From the cell containing the given text, extract its center point as [x, y] coordinate. 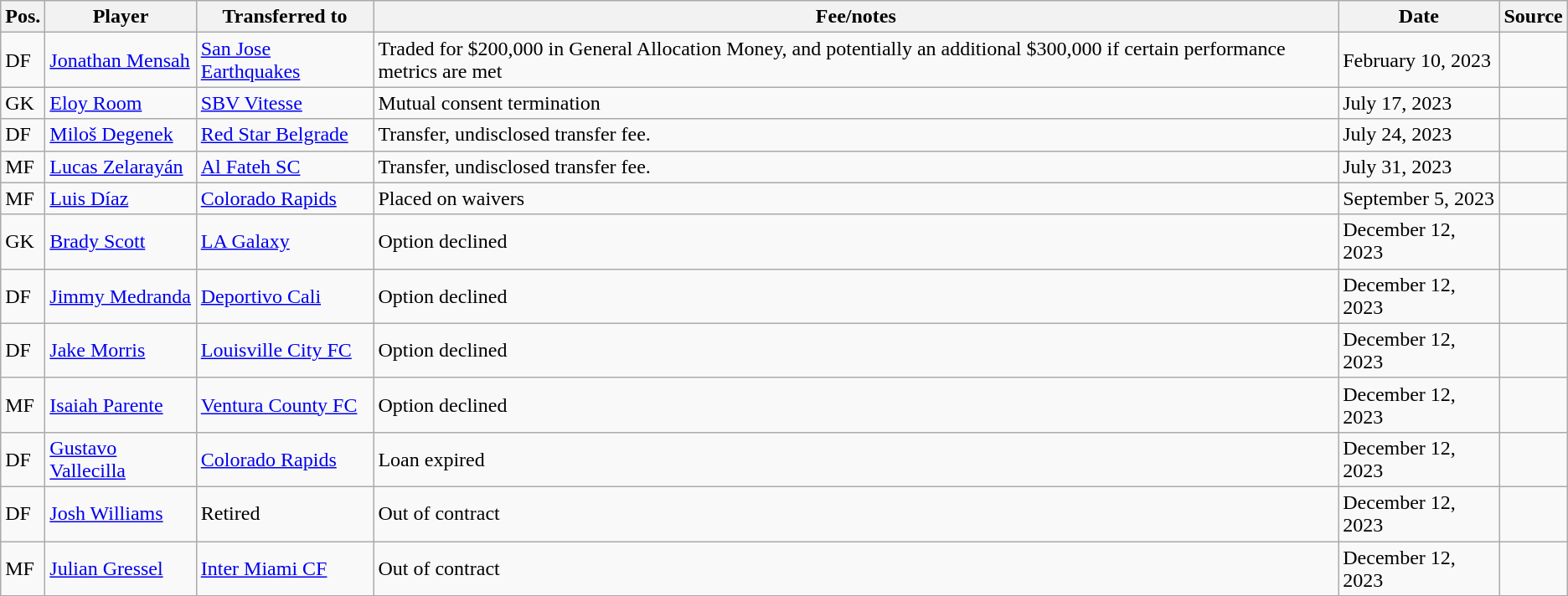
Louisville City FC [285, 350]
Jake Morris [121, 350]
Jimmy Medranda [121, 296]
Lucas Zelarayán [121, 167]
Player [121, 17]
Retired [285, 514]
LA Galaxy [285, 241]
Jonathan Mensah [121, 60]
September 5, 2023 [1419, 198]
Source [1533, 17]
San Jose Earthquakes [285, 60]
July 31, 2023 [1419, 167]
Red Star Belgrade [285, 135]
Pos. [23, 17]
Gustavo Vallecilla [121, 459]
Transferred to [285, 17]
Luis Díaz [121, 198]
February 10, 2023 [1419, 60]
Eloy Room [121, 103]
Josh Williams [121, 514]
Ventura County FC [285, 405]
Deportivo Cali [285, 296]
Placed on waivers [856, 198]
Loan expired [856, 459]
Al Fateh SC [285, 167]
Traded for $200,000 in General Allocation Money, and potentially an additional $300,000 if certain performance metrics are met [856, 60]
Mutual consent termination [856, 103]
Isaiah Parente [121, 405]
Miloš Degenek [121, 135]
Date [1419, 17]
Inter Miami CF [285, 568]
Brady Scott [121, 241]
July 17, 2023 [1419, 103]
July 24, 2023 [1419, 135]
Julian Gressel [121, 568]
Fee/notes [856, 17]
SBV Vitesse [285, 103]
